Identify which cell holds the provided text, then report its (X, Y) central coordinate. 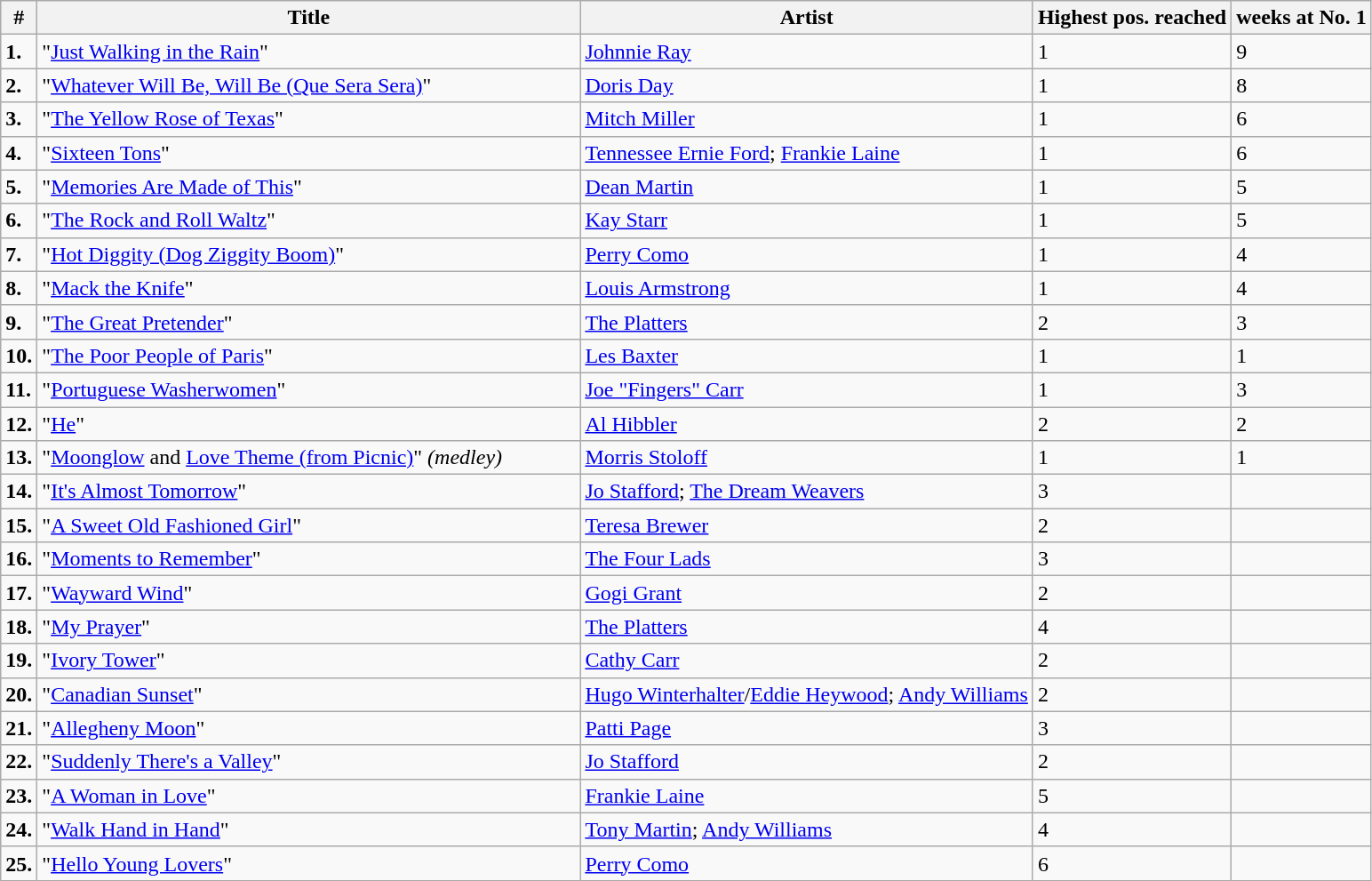
"Hello Young Lovers" (309, 863)
Al Hibbler (807, 424)
9 (1302, 52)
2. (20, 85)
"Ivory Tower" (309, 661)
Jo Stafford (807, 762)
Kay Starr (807, 220)
10. (20, 356)
17. (20, 593)
Doris Day (807, 85)
"Moonglow and Love Theme (from Picnic)" (medley) (309, 458)
Les Baxter (807, 356)
Joe "Fingers" Carr (807, 389)
"Suddenly There's a Valley" (309, 762)
"Moments to Remember" (309, 559)
"Wayward Wind" (309, 593)
3. (20, 119)
9. (20, 322)
8 (1302, 85)
Tennessee Ernie Ford; Frankie Laine (807, 153)
14. (20, 492)
Tony Martin; Andy Williams (807, 829)
Artist (807, 18)
Cathy Carr (807, 661)
Jo Stafford; The Dream Weavers (807, 492)
"Canadian Sunset" (309, 694)
16. (20, 559)
Title (309, 18)
weeks at No. 1 (1302, 18)
"My Prayer" (309, 627)
8. (20, 288)
"A Sweet Old Fashioned Girl" (309, 525)
20. (20, 694)
"The Great Pretender" (309, 322)
Highest pos. reached (1132, 18)
1. (20, 52)
"Hot Diggity (Dog Ziggity Boom)" (309, 254)
19. (20, 661)
Johnnie Ray (807, 52)
25. (20, 863)
Mitch Miller (807, 119)
Morris Stoloff (807, 458)
"The Poor People of Paris" (309, 356)
15. (20, 525)
4. (20, 153)
18. (20, 627)
"Allegheny Moon" (309, 728)
24. (20, 829)
Teresa Brewer (807, 525)
21. (20, 728)
12. (20, 424)
"Walk Hand in Hand" (309, 829)
The Four Lads (807, 559)
Gogi Grant (807, 593)
"Memories Are Made of This" (309, 187)
"Just Walking in the Rain" (309, 52)
"Whatever Will Be, Will Be (Que Sera Sera)" (309, 85)
Dean Martin (807, 187)
"The Yellow Rose of Texas" (309, 119)
Louis Armstrong (807, 288)
7. (20, 254)
# (20, 18)
5. (20, 187)
Patti Page (807, 728)
"Portuguese Washerwomen" (309, 389)
Hugo Winterhalter/Eddie Heywood; Andy Williams (807, 694)
22. (20, 762)
"A Woman in Love" (309, 796)
11. (20, 389)
"He" (309, 424)
Frankie Laine (807, 796)
"It's Almost Tomorrow" (309, 492)
13. (20, 458)
"Mack the Knife" (309, 288)
"Sixteen Tons" (309, 153)
6. (20, 220)
"The Rock and Roll Waltz" (309, 220)
23. (20, 796)
